Output the [X, Y] coordinate of the center of the cell containing the given text.  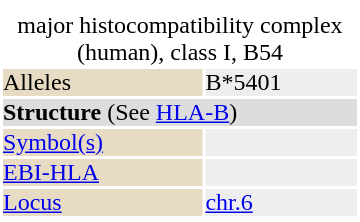
major histocompatibility complex (human), class I, B54 [180, 39]
EBI-HLA [102, 172]
Structure (See HLA-B) [180, 112]
Locus [102, 202]
B*5401 [281, 82]
chr.6 [281, 202]
Alleles [102, 82]
Symbol(s) [102, 142]
